From the cell containing the given text, extract its center point as [x, y] coordinate. 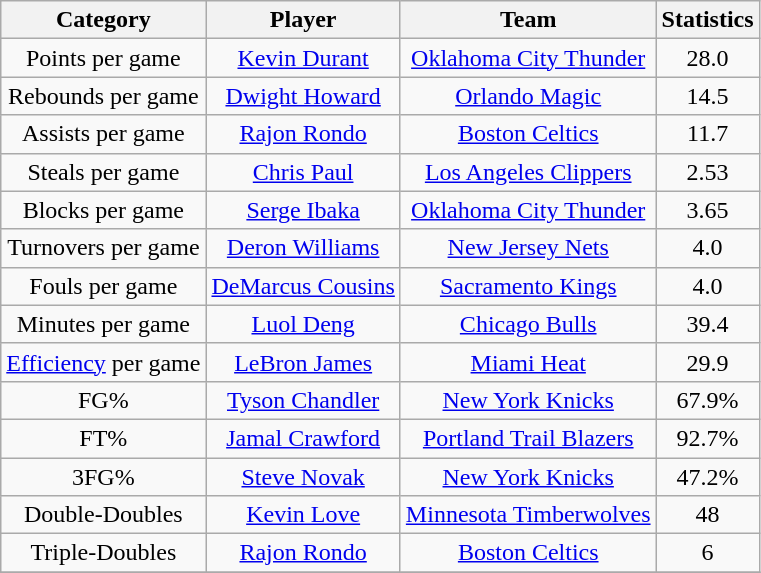
Luol Deng [303, 324]
Deron Williams [303, 248]
Chris Paul [303, 172]
39.4 [708, 324]
DeMarcus Cousins [303, 286]
FT% [104, 438]
Sacramento Kings [528, 286]
Category [104, 20]
New Jersey Nets [528, 248]
Double-Doubles [104, 515]
Fouls per game [104, 286]
47.2% [708, 477]
Triple-Doubles [104, 553]
Player [303, 20]
Orlando Magic [528, 96]
Portland Trail Blazers [528, 438]
6 [708, 553]
Assists per game [104, 134]
14.5 [708, 96]
Kevin Love [303, 515]
Team [528, 20]
28.0 [708, 58]
92.7% [708, 438]
Chicago Bulls [528, 324]
Statistics [708, 20]
Efficiency per game [104, 362]
Kevin Durant [303, 58]
Serge Ibaka [303, 210]
Points per game [104, 58]
Los Angeles Clippers [528, 172]
Rebounds per game [104, 96]
11.7 [708, 134]
Miami Heat [528, 362]
3.65 [708, 210]
LeBron James [303, 362]
FG% [104, 400]
Tyson Chandler [303, 400]
Dwight Howard [303, 96]
Turnovers per game [104, 248]
Steals per game [104, 172]
Blocks per game [104, 210]
48 [708, 515]
67.9% [708, 400]
Minnesota Timberwolves [528, 515]
Jamal Crawford [303, 438]
Steve Novak [303, 477]
3FG% [104, 477]
Minutes per game [104, 324]
2.53 [708, 172]
29.9 [708, 362]
